Identify which cell holds the provided text, then report its [X, Y] central coordinate. 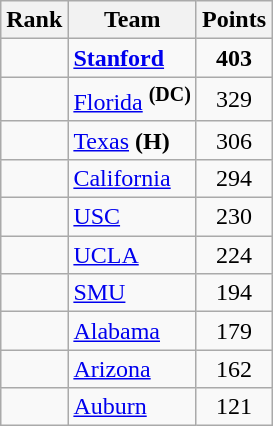
162 [234, 369]
Auburn [132, 407]
Team [132, 20]
230 [234, 217]
Stanford [132, 58]
194 [234, 293]
UCLA [132, 255]
Points [234, 20]
USC [132, 217]
Alabama [132, 331]
179 [234, 331]
294 [234, 178]
121 [234, 407]
SMU [132, 293]
403 [234, 58]
224 [234, 255]
Arizona [132, 369]
Florida (DC) [132, 100]
Rank [34, 20]
Texas (H) [132, 140]
California [132, 178]
306 [234, 140]
329 [234, 100]
